Return [X, Y] of the center of cell containing provided text 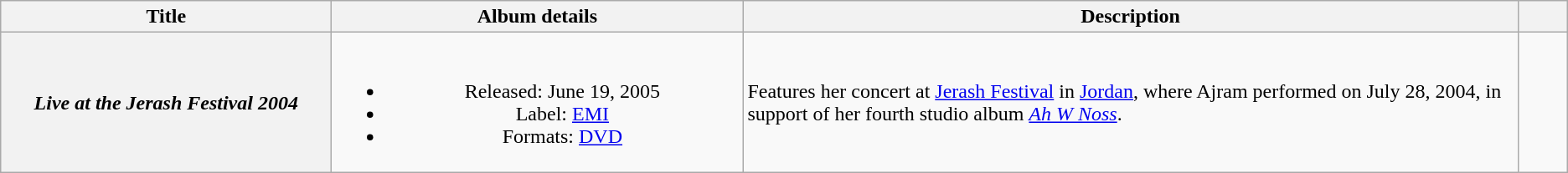
Description [1131, 17]
Title [166, 17]
Album details [538, 17]
Live at the Jerash Festival 2004 [166, 102]
Released: June 19, 2005Label: EMIFormats: DVD [538, 102]
Features her concert at Jerash Festival in Jordan, where Ajram performed on July 28, 2004, in support of her fourth studio album Ah W Noss. [1131, 102]
